Find where the given text appears and provide that cell's center as [x, y] coordinate. 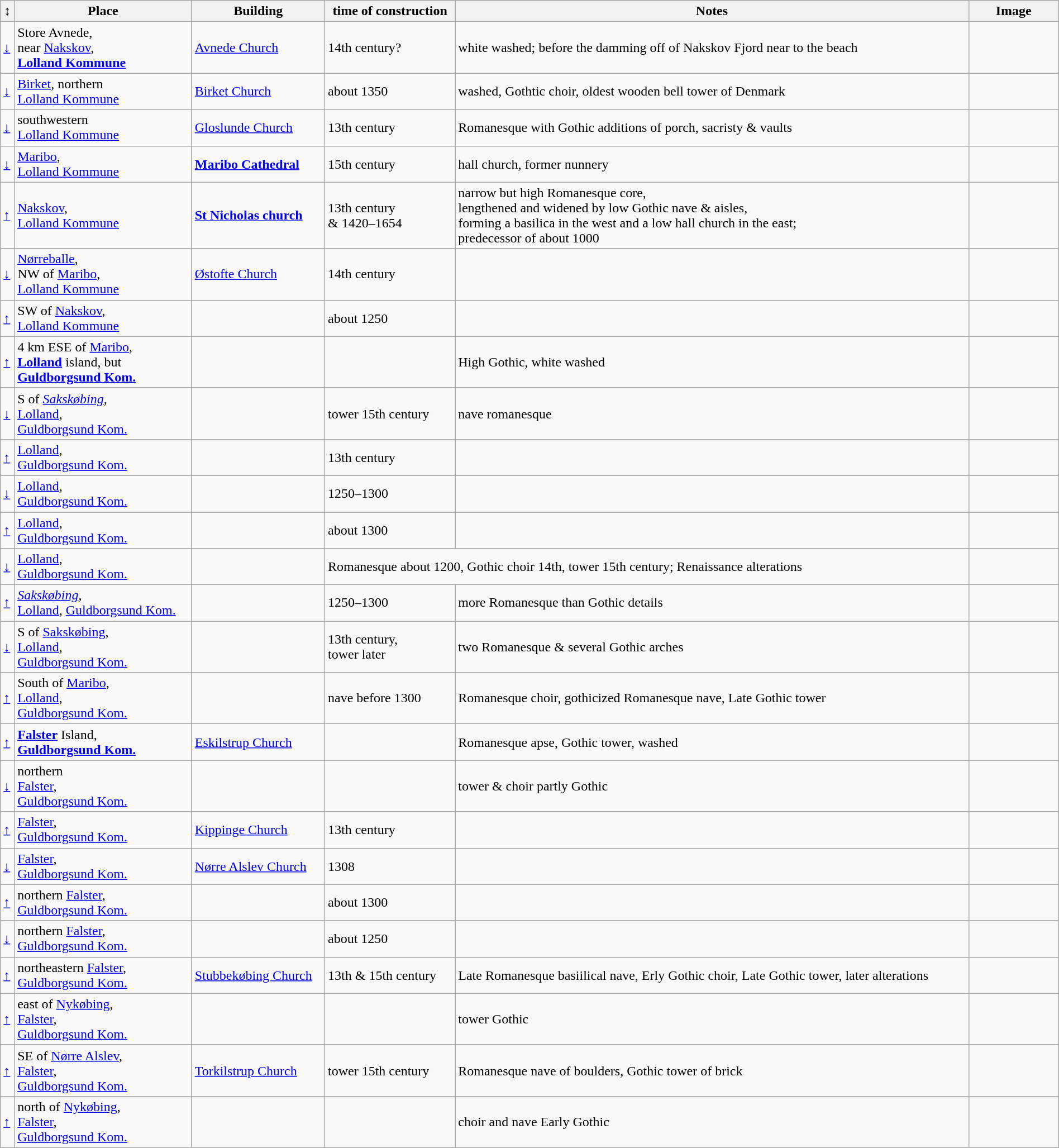
Romanesque choir, gothicized Romanesque nave, Late Gothic tower [712, 698]
Østofte Church [258, 274]
Romanesque nave of boulders, Gothic tower of brick [712, 1070]
east of Nykøbing, Falster, Guldborgsund Kom. [103, 1019]
Nørreballe,NW of Maribo,Lolland Kommune [103, 274]
Birket Church [258, 92]
nave before 1300 [390, 698]
St Nicholas church [258, 216]
hall church, former nunnery [712, 164]
Sakskøbing,Lolland, Guldborgsund Kom. [103, 603]
about 1350 [390, 92]
Romanesque apse, Gothic tower, washed [712, 742]
High Gothic, white washed [712, 362]
SW of Nakskov, Lolland Kommune [103, 318]
South of Maribo, Lolland, Guldborgsund Kom. [103, 698]
tower Gothic [712, 1019]
northeastern Falster, Guldborgsund Kom. [103, 975]
Romanesque with Gothic additions of porch, sacristy & vaults [712, 127]
Nakskov, Lolland Kommune [103, 216]
↕ [8, 11]
Building [258, 11]
Kippinge Church [258, 830]
Notes [712, 11]
1308 [390, 866]
Birket, northernLolland Kommune [103, 92]
tower & choir partly Gothic [712, 786]
14th century [390, 274]
Image [1013, 11]
13th century& 1420–1654 [390, 216]
time of construction [390, 11]
Romanesque about 1200, Gothic choir 14th, tower 15th century; Renaissance alterations [647, 566]
Torkilstrup Church [258, 1070]
choir and nave Early Gothic [712, 1122]
Avnede Church [258, 47]
northernFalster, Guldborgsund Kom. [103, 786]
washed, Gothtic choir, oldest wooden bell tower of Denmark [712, 92]
southwesternLolland Kommune [103, 127]
nave romanesque [712, 413]
Maribo, Lolland Kommune [103, 164]
4 km ESE of Maribo,Lolland island, butGuldborgsund Kom. [103, 362]
Stubbekøbing Church [258, 975]
14th century? [390, 47]
Nørre Alslev Church [258, 866]
15th century [390, 164]
Late Romanesque basiilical nave, Erly Gothic choir, Late Gothic tower, later alterations [712, 975]
SE of Nørre Alslev, Falster, Guldborgsund Kom. [103, 1070]
Falster Island, Guldborgsund Kom. [103, 742]
13th & 15th century [390, 975]
Eskilstrup Church [258, 742]
Store Avnede,near Nakskov, Lolland Kommune [103, 47]
Maribo Cathedral [258, 164]
Place [103, 11]
white washed; before the damming off of Nakskov Fjord near to the beach [712, 47]
north of Nykøbing, Falster, Guldborgsund Kom. [103, 1122]
two Romanesque & several Gothic arches [712, 647]
more Romanesque than Gothic details [712, 603]
13th century,tower later [390, 647]
Gloslunde Church [258, 127]
